Search for the cell housing the specified text and yield its [X, Y] center coordinate. 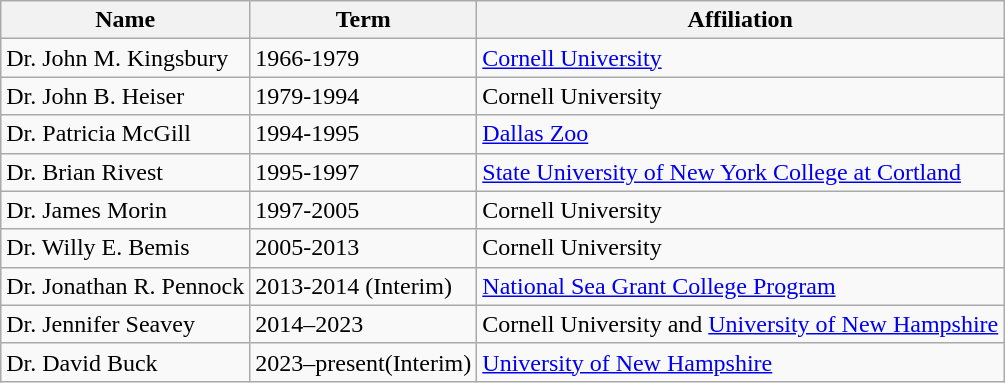
1994-1995 [364, 134]
1997-2005 [364, 210]
1979-1994 [364, 96]
Dr. Willy E. Bemis [126, 248]
Dr. John M. Kingsbury [126, 58]
Dr. Jonathan R. Pennock [126, 286]
Dallas Zoo [740, 134]
2023–present(Interim) [364, 362]
1966-1979 [364, 58]
1995-1997 [364, 172]
State University of New York College at Cortland [740, 172]
Dr. Jennifer Seavey [126, 324]
Dr. Patricia McGill [126, 134]
National Sea Grant College Program [740, 286]
Dr. James Morin [126, 210]
Affiliation [740, 20]
2014–2023 [364, 324]
2005-2013 [364, 248]
Cornell University and University of New Hampshire [740, 324]
University of New Hampshire [740, 362]
Dr. Brian Rivest [126, 172]
Dr. David Buck [126, 362]
Name [126, 20]
Term [364, 20]
Dr. John B. Heiser [126, 96]
2013-2014 (Interim) [364, 286]
